Locate the cell with the specified text and output its [X, Y] center coordinate. 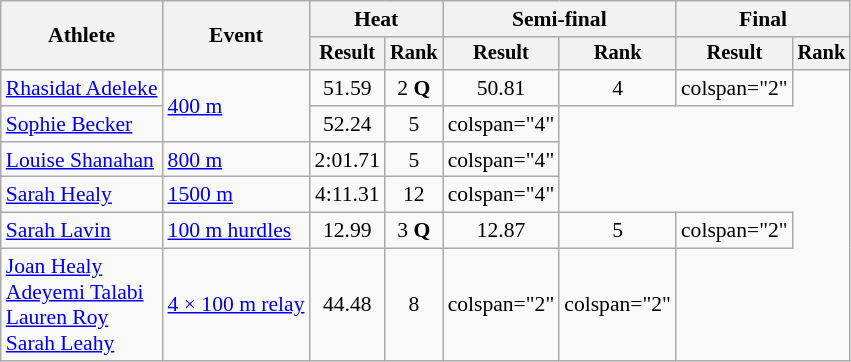
Heat [376, 19]
4 [618, 88]
Sophie Becker [82, 124]
12.99 [348, 231]
Semi-final [560, 19]
Athlete [82, 36]
51.59 [348, 88]
Event [236, 36]
12 [414, 195]
3 Q [414, 231]
100 m hurdles [236, 231]
52.24 [348, 124]
12.87 [502, 231]
1500 m [236, 195]
8 [414, 305]
4 × 100 m relay [236, 305]
Final [763, 19]
Rhasidat Adeleke [82, 88]
50.81 [502, 88]
2 Q [414, 88]
400 m [236, 106]
2:01.71 [348, 160]
Joan HealyAdeyemi TalabiLauren RoySarah Leahy [82, 305]
Louise Shanahan [82, 160]
4:11.31 [348, 195]
44.48 [348, 305]
800 m [236, 160]
Sarah Healy [82, 195]
Sarah Lavin [82, 231]
